Capture the cell that displays the provided text and extract its (x, y) central coordinate. 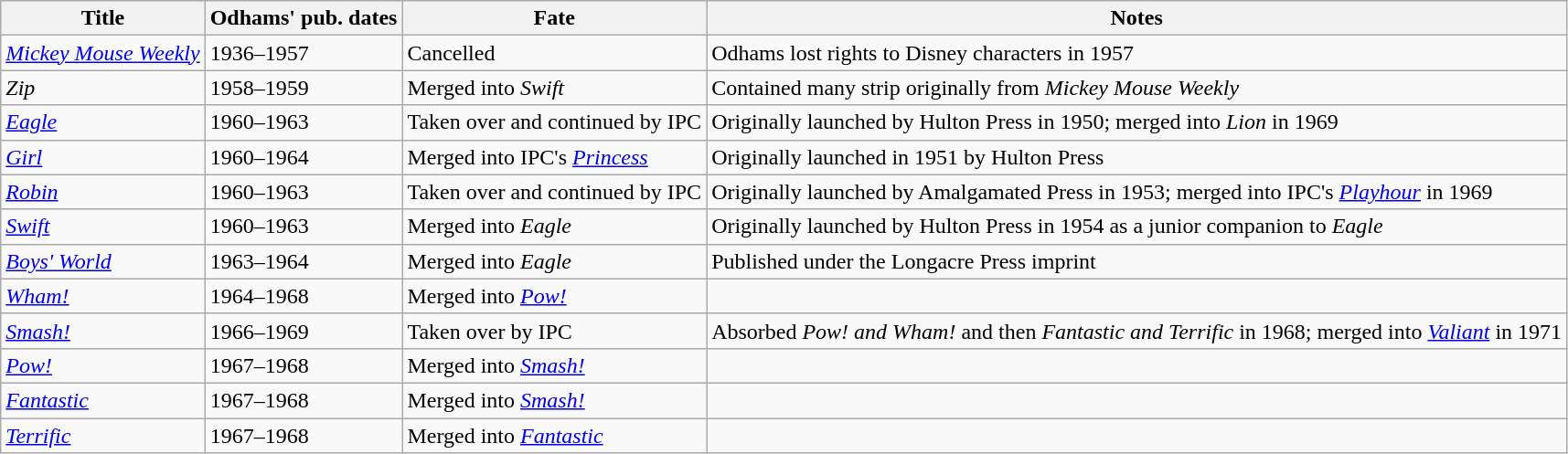
Merged into IPC's Princess (554, 157)
Eagle (102, 122)
Zip (102, 88)
Originally launched in 1951 by Hulton Press (1137, 157)
1963–1964 (304, 261)
Merged into Pow! (554, 296)
Originally launched by Amalgamated Press in 1953; merged into IPC's Playhour in 1969 (1137, 192)
Odhams' pub. dates (304, 18)
Fantastic (102, 400)
Title (102, 18)
Merged into Swift (554, 88)
1936–1957 (304, 53)
Fate (554, 18)
Boys' World (102, 261)
Originally launched by Hulton Press in 1950; merged into Lion in 1969 (1137, 122)
Cancelled (554, 53)
Mickey Mouse Weekly (102, 53)
1964–1968 (304, 296)
1966–1969 (304, 331)
Originally launched by Hulton Press in 1954 as a junior companion to Eagle (1137, 227)
1958–1959 (304, 88)
Swift (102, 227)
Contained many strip originally from Mickey Mouse Weekly (1137, 88)
Taken over by IPC (554, 331)
Absorbed Pow! and Wham! and then Fantastic and Terrific in 1968; merged into Valiant in 1971 (1137, 331)
Merged into Fantastic (554, 436)
Notes (1137, 18)
Terrific (102, 436)
Odhams lost rights to Disney characters in 1957 (1137, 53)
Smash! (102, 331)
Wham! (102, 296)
Robin (102, 192)
1960–1964 (304, 157)
Girl (102, 157)
Published under the Longacre Press imprint (1137, 261)
Pow! (102, 365)
